Scan for the cell matching the given text and deliver its (X, Y) coordinate at center. 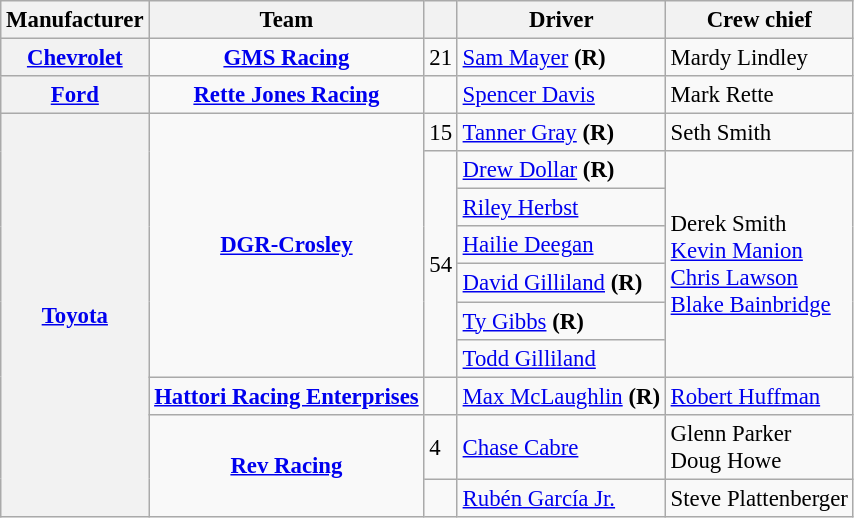
Rette Jones Racing (286, 95)
Sam Mayer (R) (561, 58)
4 (440, 446)
Rubén García Jr. (561, 498)
Seth Smith (759, 133)
Ty Gibbs (R) (561, 321)
Robert Huffman (759, 396)
Crew chief (759, 20)
Ford (75, 95)
Derek Smith Kevin Manion Chris Lawson Blake Bainbridge (759, 264)
DGR-Crosley (286, 246)
Chevrolet (75, 58)
Chase Cabre (561, 446)
Spencer Davis (561, 95)
Mardy Lindley (759, 58)
Steve Plattenberger (759, 498)
Glenn Parker Doug Howe (759, 446)
Manufacturer (75, 20)
Hailie Deegan (561, 245)
Driver (561, 20)
Mark Rette (759, 95)
21 (440, 58)
David Gilliland (R) (561, 283)
Toyota (75, 316)
GMS Racing (286, 58)
Team (286, 20)
Riley Herbst (561, 208)
54 (440, 264)
Hattori Racing Enterprises (286, 396)
15 (440, 133)
Todd Gilliland (561, 358)
Tanner Gray (R) (561, 133)
Rev Racing (286, 465)
Max McLaughlin (R) (561, 396)
Drew Dollar (R) (561, 170)
